Locate the cell with the specified text and output its (x, y) center coordinate. 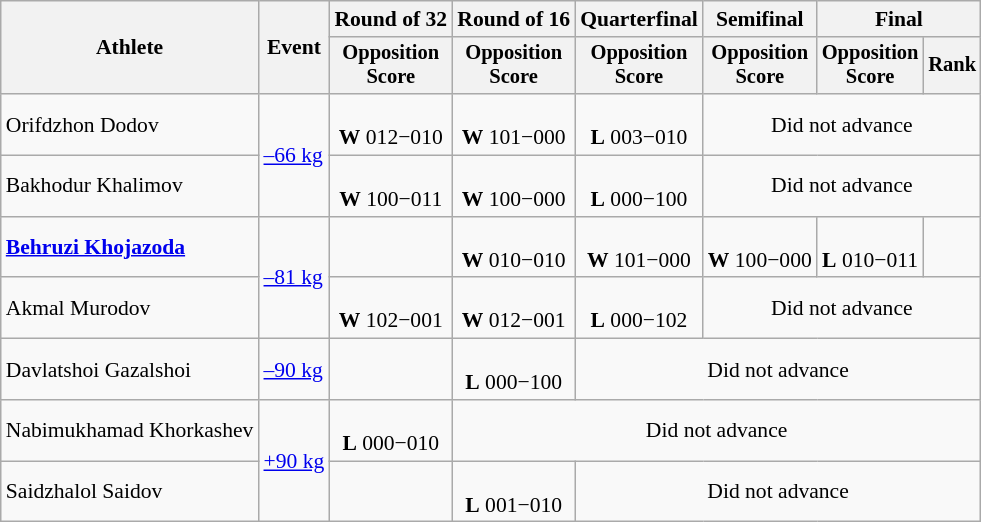
–66 kg (294, 155)
Akmal Murodov (130, 308)
W 102−001 (390, 308)
Rank (952, 66)
+90 kg (294, 461)
Nabimukhamad Khorkashev (130, 430)
L 003−010 (639, 124)
W 012−001 (514, 308)
L 010−011 (870, 248)
W 012−010 (390, 124)
Orifdzhon Dodov (130, 124)
Semifinal (760, 19)
Saidzhalol Saidov (130, 492)
Behruzi Khojazoda (130, 248)
Event (294, 48)
–81 kg (294, 278)
Bakhodur Khalimov (130, 186)
L 001−010 (514, 492)
Round of 16 (514, 19)
Round of 32 (390, 19)
W 010−010 (514, 248)
Final (899, 19)
L 000−102 (639, 308)
L 000−010 (390, 430)
Athlete (130, 48)
Davlatshoi Gazalshoi (130, 370)
W 100−011 (390, 186)
Quarterfinal (639, 19)
–90 kg (294, 370)
